Detect which cell encompasses the target text, then output its (X, Y) center coordinate. 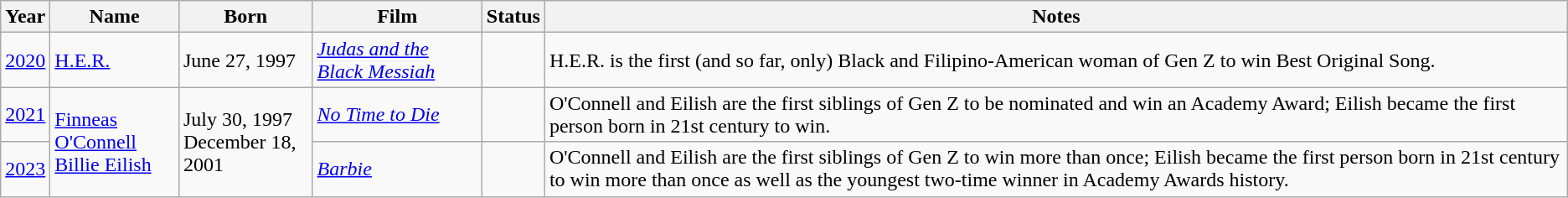
Notes (1055, 17)
Judas and the Black Messiah (397, 60)
Year (25, 17)
Barbie (397, 169)
H.E.R. is the first (and so far, only) Black and Filipino-American woman of Gen Z to win Best Original Song. (1055, 60)
2021 (25, 114)
June 27, 1997 (245, 60)
Born (245, 17)
Film (397, 17)
Status (513, 17)
July 30, 1997December 18, 2001 (245, 142)
Finneas O'ConnellBillie Eilish (115, 142)
2020 (25, 60)
2023 (25, 169)
No Time to Die (397, 114)
H.E.R. (115, 60)
Name (115, 17)
